Search for the cell housing the specified text and yield its (X, Y) center coordinate. 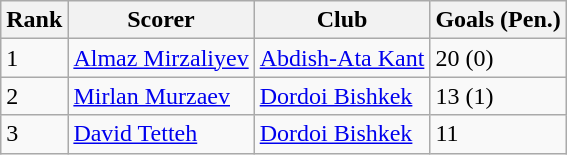
Abdish-Ata Kant (342, 58)
David Tetteh (161, 134)
Scorer (161, 20)
13 (1) (498, 96)
Mirlan Murzaev (161, 96)
Club (342, 20)
Goals (Pen.) (498, 20)
11 (498, 134)
2 (34, 96)
20 (0) (498, 58)
1 (34, 58)
Almaz Mirzaliyev (161, 58)
3 (34, 134)
Rank (34, 20)
